Pinpoint the cell where the given text exists, returning its (X, Y) midpoint coordinate. 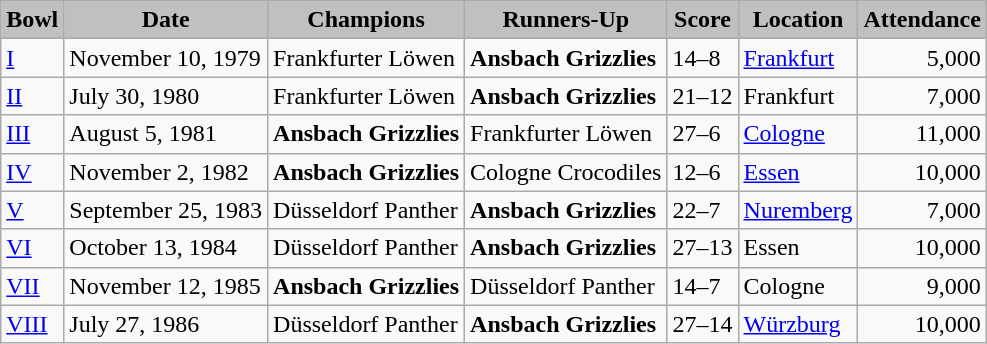
Cologne Crocodiles (566, 172)
27–14 (702, 324)
November 2, 1982 (166, 172)
October 13, 1984 (166, 248)
Score (702, 20)
14–7 (702, 286)
Nuremberg (798, 210)
July 30, 1980 (166, 96)
November 12, 1985 (166, 286)
July 27, 1986 (166, 324)
V (32, 210)
I (32, 58)
22–7 (702, 210)
Bowl (32, 20)
Runners-Up (566, 20)
11,000 (922, 134)
September 25, 1983 (166, 210)
Attendance (922, 20)
August 5, 1981 (166, 134)
IV (32, 172)
III (32, 134)
II (32, 96)
Location (798, 20)
21–12 (702, 96)
November 10, 1979 (166, 58)
VI (32, 248)
Date (166, 20)
5,000 (922, 58)
12–6 (702, 172)
Würzburg (798, 324)
VIII (32, 324)
27–6 (702, 134)
14–8 (702, 58)
9,000 (922, 286)
Champions (366, 20)
VII (32, 286)
27–13 (702, 248)
